Output the (x, y) coordinate of the center of the cell containing the given text.  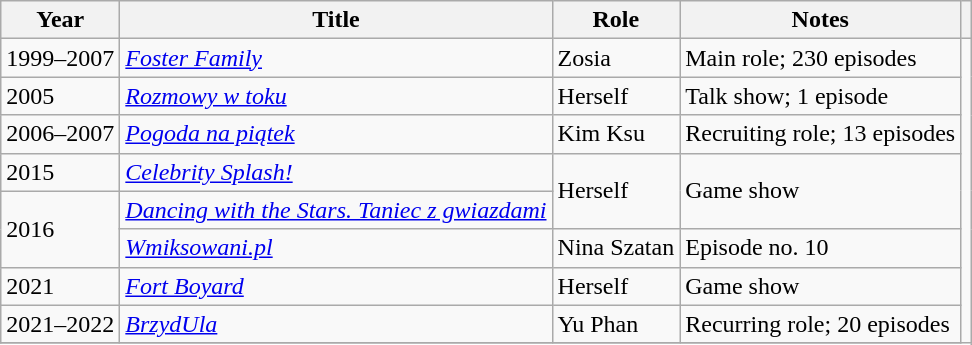
Fort Boyard (336, 286)
Foster Family (336, 58)
Role (616, 20)
2006–2007 (60, 134)
Episode no. 10 (820, 248)
BrzydUla (336, 324)
Recurring role; 20 episodes (820, 324)
Wmiksowani.pl (336, 248)
Celebrity Splash! (336, 172)
Recruiting role; 13 episodes (820, 134)
Year (60, 20)
Pogoda na piątek (336, 134)
2015 (60, 172)
Zosia (616, 58)
Title (336, 20)
2021 (60, 286)
Rozmowy w toku (336, 96)
2005 (60, 96)
Kim Ksu (616, 134)
2016 (60, 229)
1999–2007 (60, 58)
2021–2022 (60, 324)
Notes (820, 20)
Dancing with the Stars. Taniec z gwiazdami (336, 210)
Yu Phan (616, 324)
Main role; 230 episodes (820, 58)
Talk show; 1 episode (820, 96)
Nina Szatan (616, 248)
